Output the [X, Y] coordinate of the center of the cell containing the given text.  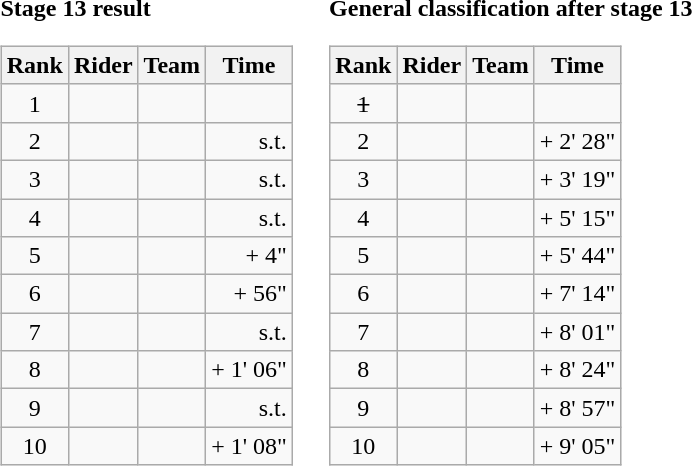
+ 2' 28" [578, 141]
+ 8' 01" [578, 332]
+ 1' 08" [250, 446]
+ 3' 19" [578, 179]
+ 5' 44" [578, 256]
+ 8' 57" [578, 408]
+ 4" [250, 256]
+ 7' 14" [578, 294]
+ 56" [250, 294]
+ 9' 05" [578, 446]
+ 1' 06" [250, 370]
+ 5' 15" [578, 217]
+ 8' 24" [578, 370]
